Provide the (X, Y) coordinate of the cell's center where the given text is located.  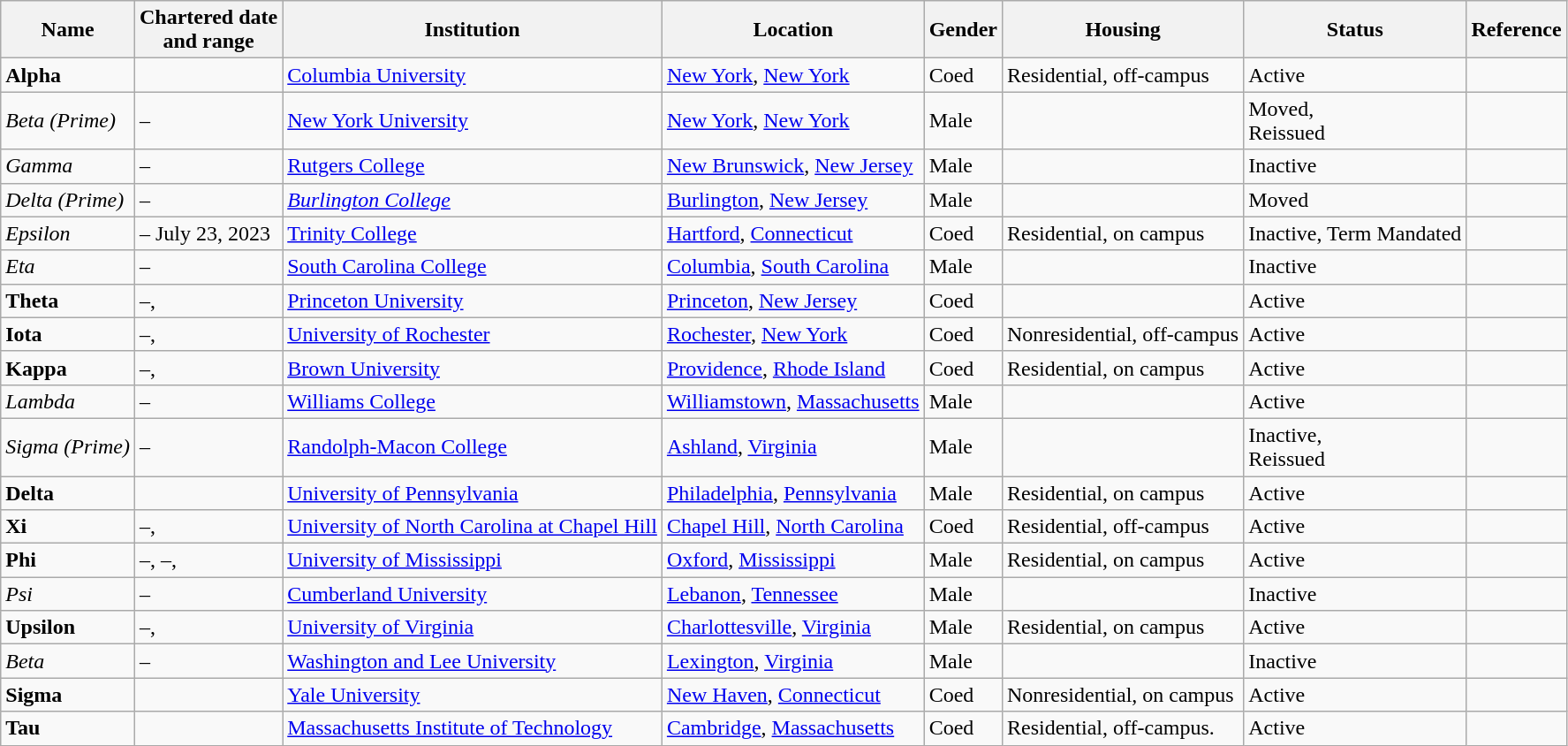
University of Virginia (473, 628)
Lambda (68, 401)
Lexington, Virginia (793, 661)
Philadelphia, Pennsylvania (793, 492)
Princeton University (473, 301)
Ashland, Virginia (793, 447)
New York University (473, 120)
Rutgers College (473, 166)
Eta (68, 267)
Gamma (68, 166)
Yale University (473, 695)
Williamstown, Massachusetts (793, 401)
Sigma (68, 695)
Psi (68, 594)
Name (68, 30)
–, –, (208, 560)
Status (1355, 30)
University of Pennsylvania (473, 492)
Hartford, Connecticut (793, 233)
Nonresidential, off-campus (1122, 334)
Charlottesville, Virginia (793, 628)
Kappa (68, 368)
University of Rochester (473, 334)
Residential, off-campus. (1122, 728)
Columbia University (473, 75)
Delta (68, 492)
Chartered dateand range (208, 30)
Brown University (473, 368)
Moved (1355, 200)
Inactive,Reissued (1355, 447)
Nonresidential, on campus (1122, 695)
Moved,Reissued (1355, 120)
Institution (473, 30)
Williams College (473, 401)
Epsilon (68, 233)
Delta (Prime) (68, 200)
Tau (68, 728)
Cambridge, Massachusetts (793, 728)
Iota (68, 334)
Burlington College (473, 200)
Trinity College (473, 233)
Princeton, New Jersey (793, 301)
Columbia, South Carolina (793, 267)
University of Mississippi (473, 560)
Rochester, New York (793, 334)
New Brunswick, New Jersey (793, 166)
South Carolina College (473, 267)
Phi (68, 560)
Washington and Lee University (473, 661)
Upsilon (68, 628)
Cumberland University (473, 594)
Reference (1516, 30)
Massachusetts Institute of Technology (473, 728)
Oxford, Mississippi (793, 560)
Inactive, Term Mandated (1355, 233)
Beta (Prime) (68, 120)
Alpha (68, 75)
Housing (1122, 30)
New Haven, Connecticut (793, 695)
Beta (68, 661)
Theta (68, 301)
University of North Carolina at Chapel Hill (473, 527)
Sigma (Prime) (68, 447)
Gender (963, 30)
Chapel Hill, North Carolina (793, 527)
– July 23, 2023 (208, 233)
Randolph-Macon College (473, 447)
Providence, Rhode Island (793, 368)
Location (793, 30)
Burlington, New Jersey (793, 200)
Lebanon, Tennessee (793, 594)
Xi (68, 527)
